Return the [X, Y] coordinate for the center point of the cell that contains the specified text.  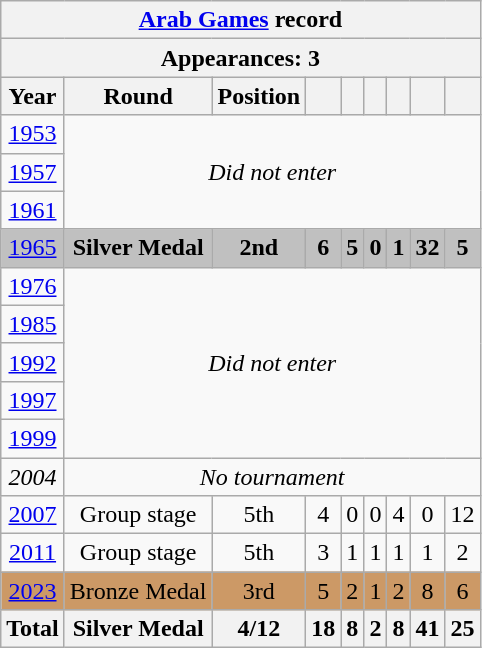
1953 [33, 134]
2023 [33, 591]
2004 [33, 477]
Position [259, 96]
Bronze Medal [138, 591]
1961 [33, 210]
3rd [259, 591]
32 [428, 248]
41 [428, 629]
2nd [259, 248]
1965 [33, 248]
4/12 [259, 629]
Round [138, 96]
2007 [33, 515]
1999 [33, 438]
1992 [33, 362]
25 [462, 629]
Appearances: 3 [240, 58]
1985 [33, 324]
No tournament [272, 477]
1997 [33, 400]
Arab Games record [240, 20]
1976 [33, 286]
Year [33, 96]
3 [324, 553]
2011 [33, 553]
12 [462, 515]
Total [33, 629]
18 [324, 629]
1957 [33, 172]
